Pinpoint the cell where the given text exists, returning its [x, y] midpoint coordinate. 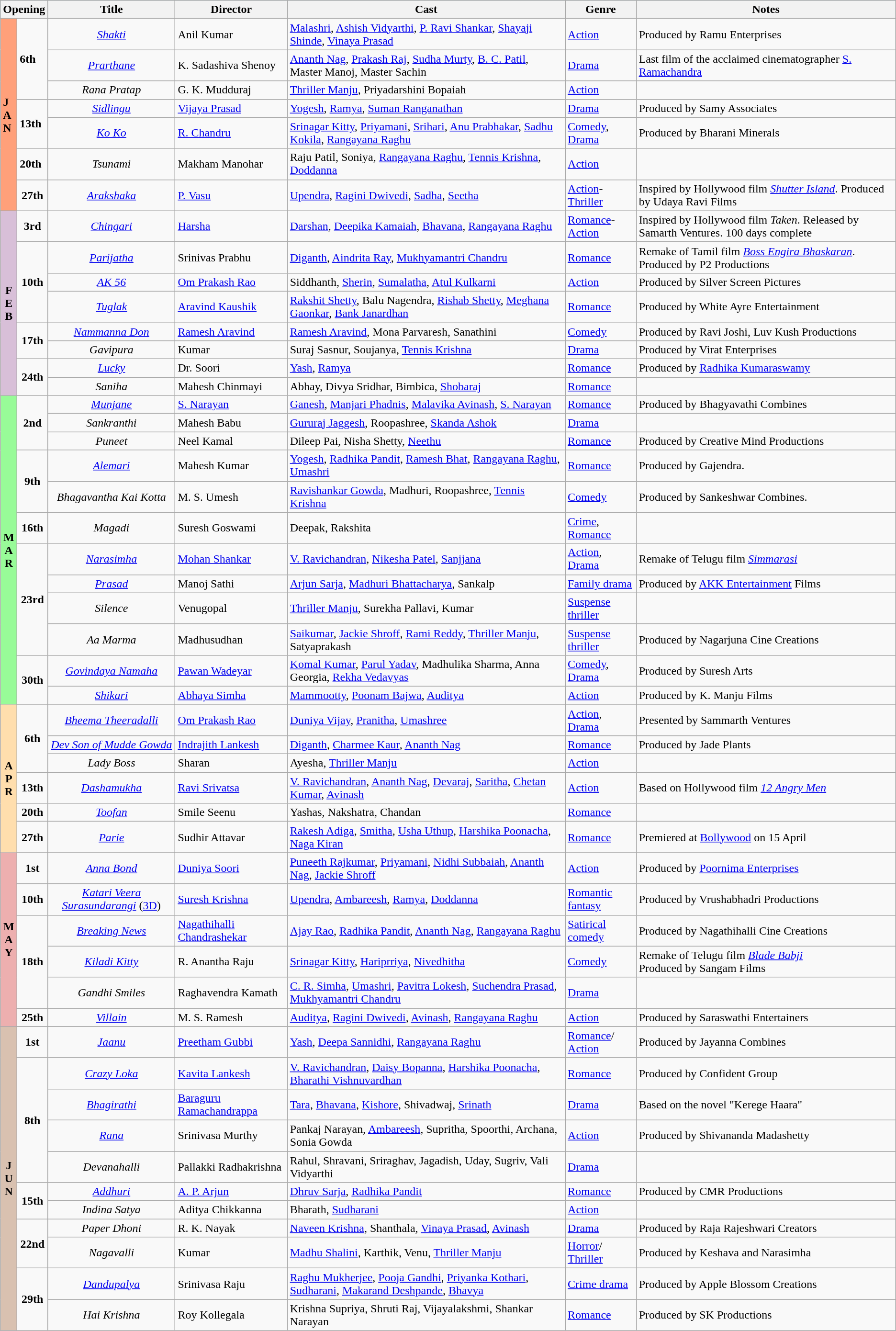
Sankranthi [112, 423]
Suraj Sasnur, Soujanya, Tennis Krishna [426, 350]
Manoj Sathi [231, 584]
Deepak, Rakshita [426, 528]
Addhuri [112, 1192]
Premiered at Bollywood on 15 April [766, 837]
Parie [112, 837]
18th [33, 961]
Dileep Pai, Nisha Shetty, Neethu [426, 441]
15th [33, 1201]
Produced by Keshava and Narasimha [766, 1252]
Villain [112, 1017]
Bheema Theeradalli [112, 720]
P. Vasu [231, 195]
29th [33, 1299]
Produced by Sankeshwar Combines. [766, 497]
Saniha [112, 386]
Cast [426, 10]
R. Anantha Raju [231, 961]
Family drama [601, 584]
Madhu Shalini, Karthik, Venu, Thriller Manju [426, 1252]
Produced by Poornima Enterprises [766, 869]
Prasad [112, 584]
Crazy Loka [112, 1073]
Yogesh, Ramya, Suman Ranganathan [426, 108]
Raghu Mukherjee, Pooja Gandhi, Priyanka Kothari, Sudharani, Makarand Deshpande, Bhavya [426, 1284]
Shikari [112, 695]
Produced by White Ayre Entertainment [766, 306]
Produced by Saraswathi Entertainers [766, 1017]
Puneeth Rajkumar, Priyamani, Nidhi Subbaiah, Ananth Nag, Jackie Shroff [426, 869]
Produced by Nagarjuna Cine Creations [766, 640]
M. S. Ramesh [231, 1017]
Produced by Raja Rajeshwari Creators [766, 1228]
16th [33, 528]
Produced by Virat Enterprises [766, 350]
Produced by Suresh Arts [766, 670]
Produced by Confident Group [766, 1073]
APR [9, 778]
Suresh Krishna [231, 899]
A. P. Arjun [231, 1192]
Ananth Nag, Prakash Raj, Sudha Murty, B. C. Patil, Master Manoj, Master Sachin [426, 65]
Satirical comedy [601, 931]
Naveen Krishna, Shanthala, Vinaya Prasad, Avinash [426, 1228]
Madhusudhan [231, 640]
Ganesh, Manjari Phadnis, Malavika Avinash, S. Narayan [426, 405]
Produced by AKK Entertainment Films [766, 584]
K. Sadashiva Shenoy [231, 65]
Title [112, 10]
Bhagavantha Kai Kotta [112, 497]
Produced by SK Productions [766, 1315]
V. Ravichandran, Nikesha Patel, Sanjjana [426, 559]
Ko Ko [112, 133]
Lucky [112, 368]
Magadi [112, 528]
Mahesh Chinmayi [231, 386]
Rana Pratap [112, 90]
Gururaj Jaggesh, Roopashree, Skanda Ashok [426, 423]
Sudhir Attavar [231, 837]
Upendra, Ragini Dwivedi, Sadha, Seetha [426, 195]
Munjane [112, 405]
Ayesha, Thriller Manju [426, 763]
Malashri, Ashish Vidyarthi, P. Ravi Shankar, Shayaji Shinde, Vinaya Prasad [426, 34]
9th [33, 481]
Diganth, Aindrita Ray, Mukhyamantri Chandru [426, 258]
Produced by K. Manju Films [766, 695]
MAY [9, 939]
R. Chandru [231, 133]
Breaking News [112, 931]
Makham Manohar [231, 164]
Sidlingu [112, 108]
Paper Dhoni [112, 1228]
Mammootty, Poonam Bajwa, Auditya [426, 695]
Nagavalli [112, 1252]
Thriller Manju, Priyadarshini Bopaiah [426, 90]
Srinagar Kitty, Hariprriya, Nivedhitha [426, 961]
Produced by Apple Blossom Creations [766, 1284]
Presented by Sammarth Ventures [766, 720]
Indrajith Lankesh [231, 745]
Crime drama [601, 1284]
Horror/ Thriller [601, 1252]
Notes [766, 10]
Tuglak [112, 306]
Jaanu [112, 1042]
Gandhi Smiles [112, 993]
V. Ravichandran, Ananth Nag, Devaraj, Saritha, Chetan Kumar, Avinash [426, 788]
Parijatha [112, 258]
Anil Kumar [231, 34]
Anna Bond [112, 869]
Smile Seenu [231, 812]
MAR [9, 550]
Produced by Shivananda Madashetty [766, 1136]
Prarthane [112, 65]
Srinivasa Murthy [231, 1136]
Nagathihalli Chandrashekar [231, 931]
Last film of the acclaimed cinematographer S. Ramachandra [766, 65]
Auditya, Ragini Dwivedi, Avinash, Rangayana Raghu [426, 1017]
Neel Kamal [231, 441]
Mahesh Kumar [231, 465]
Upendra, Ambareesh, Ramya, Doddanna [426, 899]
Raju Patil, Soniya, Rangayana Raghu, Tennis Krishna, Doddanna [426, 164]
Produced by Ramu Enterprises [766, 34]
Produced by Gajendra. [766, 465]
Sharan [231, 763]
Baraguru Ramachandrappa [231, 1104]
30th [33, 680]
Dev Son of Mudde Gowda [112, 745]
Narasimha [112, 559]
Produced by Creative Mind Productions [766, 441]
Duniya Vijay, Pranitha, Umashree [426, 720]
Rahul, Shravani, Sriraghav, Jagadish, Uday, Sugriv, Vali Vidyarthi [426, 1166]
JUN [9, 1179]
Gavipura [112, 350]
Action- Thriller [601, 195]
Aditya Chikkanna [231, 1210]
Thriller Manju, Surekha Pallavi, Kumar [426, 608]
Indina Satya [112, 1210]
Inspired by Hollywood film Taken. Released by Samarth Ventures. 100 days complete [766, 226]
Tara, Bhavana, Kishore, Shivadwaj, Srinath [426, 1104]
Ramesh Aravind [231, 332]
2nd [33, 423]
Dr. Soori [231, 368]
Remake of Telugu film Simmarasi [766, 559]
Dashamukha [112, 788]
Katari Veera Surasundarangi (3D) [112, 899]
Tsunami [112, 164]
Produced by Jayanna Combines [766, 1042]
Mohan Shankar [231, 559]
Rana [112, 1136]
Yash, Deepa Sannidhi, Rangayana Raghu [426, 1042]
Rakshit Shetty, Balu Nagendra, Rishab Shetty, Meghana Gaonkar, Bank Janardhan [426, 306]
Suresh Goswami [231, 528]
V. Ravichandran, Daisy Bopanna, Harshika Poonacha, Bharathi Vishnuvardhan [426, 1073]
Director [231, 10]
Lady Boss [112, 763]
C. R. Simha, Umashri, Pavitra Lokesh, Suchendra Prasad, Mukhyamantri Chandru [426, 993]
Puneet [112, 441]
Dhruv Sarja, Radhika Pandit [426, 1192]
23rd [33, 599]
Aa Marma [112, 640]
Based on the novel "Kerege Haara" [766, 1104]
Mahesh Babu [231, 423]
8th [33, 1120]
Inspired by Hollywood film Shutter Island. Produced by Udaya Ravi Films [766, 195]
24th [33, 377]
Yogesh, Radhika Pandit, Ramesh Bhat, Rangayana Raghu, Umashri [426, 465]
Preetham Gubbi [231, 1042]
Kiladi Kitty [112, 961]
Arakshaka [112, 195]
AK 56 [112, 282]
Produced by CMR Productions [766, 1192]
25th [33, 1017]
Produced by Bharani Minerals [766, 133]
Produced by Vrushabhadri Productions [766, 899]
Romance-Action [601, 226]
Pallakki Radhakrishna [231, 1166]
Roy Kollegala [231, 1315]
Abhaya Simha [231, 695]
Based on Hollywood film 12 Angry Men [766, 788]
Yash, Ramya [426, 368]
Pawan Wadeyar [231, 670]
Abhay, Divya Sridhar, Bimbica, Shobaraj [426, 386]
Diganth, Charmee Kaur, Ananth Nag [426, 745]
G. K. Mudduraj [231, 90]
Raghavendra Kamath [231, 993]
Hai Krishna [112, 1315]
Srinivas Prabhu [231, 258]
Srinagar Kitty, Priyamani, Srihari, Anu Prabhakar, Sadhu Kokila, Rangayana Raghu [426, 133]
Remake of Telugu film Blade Babji Produced by Sangam Films [766, 961]
Devanahalli [112, 1166]
Venugopal [231, 608]
17th [33, 341]
Produced by Bhagyavathi Combines [766, 405]
Saikumar, Jackie Shroff, Rami Reddy, Thriller Manju, Satyaprakash [426, 640]
Govindaya Namaha [112, 670]
Ramesh Aravind, Mona Parvaresh, Sanathini [426, 332]
Produced by Nagathihalli Cine Creations [766, 931]
M. S. Umesh [231, 497]
Chingari [112, 226]
Genre [601, 10]
Arjun Sarja, Madhuri Bhattacharya, Sankalp [426, 584]
Harsha [231, 226]
Produced by Ravi Joshi, Luv Kush Productions [766, 332]
Produced by Silver Screen Pictures [766, 282]
Aravind Kaushik [231, 306]
Siddhanth, Sherin, Sumalatha, Atul Kulkarni [426, 282]
Produced by Jade Plants [766, 745]
Ajay Rao, Radhika Pandit, Ananth Nag, Rangayana Raghu [426, 931]
Ravi Srivatsa [231, 788]
Pankaj Narayan, Ambareesh, Supritha, Spoorthi, Archana, Sonia Gowda [426, 1136]
Kavita Lankesh [231, 1073]
Vijaya Prasad [231, 108]
Ravishankar Gowda, Madhuri, Roopashree, Tennis Krishna [426, 497]
Toofan [112, 812]
Alemari [112, 465]
Crime, Romance [601, 528]
Duniya Soori [231, 869]
Romantic fantasy [601, 899]
Srinivasa Raju [231, 1284]
Komal Kumar, Parul Yadav, Madhulika Sharma, Anna Georgia, Rekha Vedavyas [426, 670]
Krishna Supriya, Shruti Raj, Vijayalakshmi, Shankar Narayan [426, 1315]
JAN [9, 115]
Shakti [112, 34]
Produced by Radhika Kumaraswamy [766, 368]
Bhagirathi [112, 1104]
S. Narayan [231, 405]
Produced by Samy Associates [766, 108]
Opening [24, 10]
Dandupalya [112, 1284]
Remake of Tamil film Boss Engira Bhaskaran. Produced by P2 Productions [766, 258]
Rakesh Adiga, Smitha, Usha Uthup, Harshika Poonacha, Naga Kiran [426, 837]
Silence [112, 608]
3rd [33, 226]
Bharath, Sudharani [426, 1210]
Yashas, Nakshatra, Chandan [426, 812]
22nd [33, 1244]
Darshan, Deepika Kamaiah, Bhavana, Rangayana Raghu [426, 226]
FEB [9, 303]
Romance/ Action [601, 1042]
Nammanna Don [112, 332]
R. K. Nayak [231, 1228]
